Search for the cell housing the specified text and yield its [x, y] center coordinate. 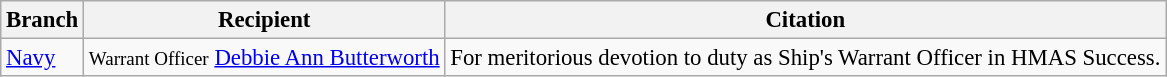
Recipient [264, 20]
Citation [806, 20]
Navy [42, 58]
Warrant Officer Debbie Ann Butterworth [264, 58]
For meritorious devotion to duty as Ship's Warrant Officer in HMAS Success. [806, 58]
Branch [42, 20]
